Pinpoint the cell where the given text exists, returning its [x, y] midpoint coordinate. 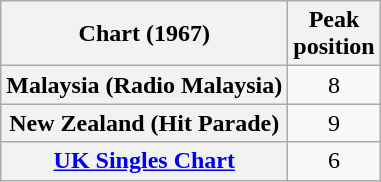
UK Singles Chart [144, 161]
Malaysia (Radio Malaysia) [144, 85]
8 [334, 85]
Chart (1967) [144, 34]
6 [334, 161]
9 [334, 123]
New Zealand (Hit Parade) [144, 123]
Peakposition [334, 34]
